Scan for the cell matching the given text and deliver its (x, y) coordinate at center. 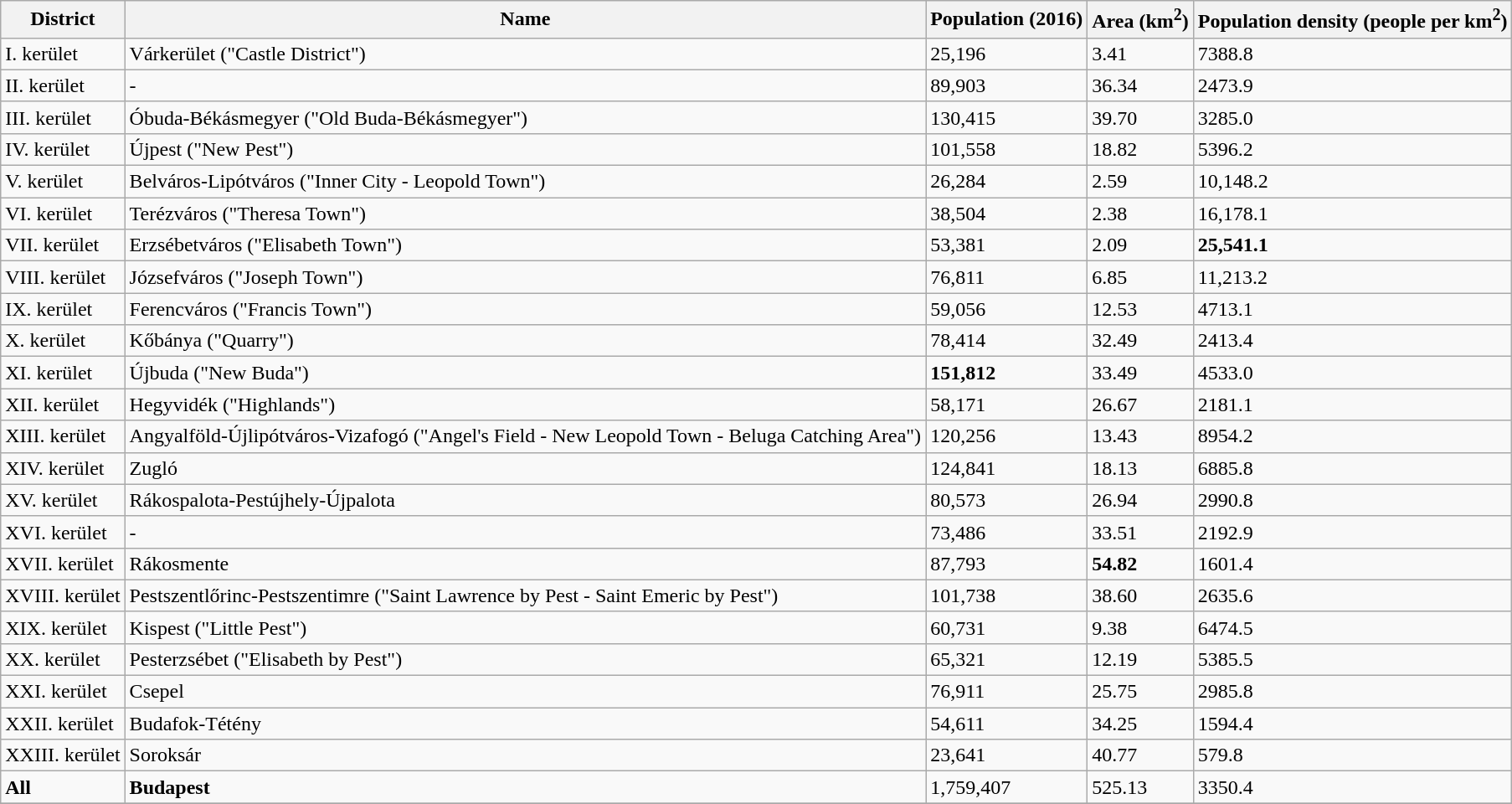
XXIII. kerület (63, 755)
Population density (people per km2) (1353, 20)
38.60 (1140, 595)
101,558 (1006, 149)
8954.2 (1353, 436)
78,414 (1006, 341)
6474.5 (1353, 627)
XI. kerület (63, 373)
Area (km2) (1140, 20)
IX. kerület (63, 309)
Erzsébetváros ("Elisabeth Town") (526, 245)
10,148.2 (1353, 182)
120,256 (1006, 436)
54.82 (1140, 564)
525.13 (1140, 787)
25.75 (1140, 692)
2.59 (1140, 182)
XVI. kerület (63, 532)
13.43 (1140, 436)
2.09 (1140, 245)
26.94 (1140, 500)
80,573 (1006, 500)
XX. kerület (63, 659)
4713.1 (1353, 309)
60,731 (1006, 627)
25,196 (1006, 54)
Hegyvidék ("Highlands") (526, 405)
39.70 (1140, 117)
101,738 (1006, 595)
III. kerület (63, 117)
26,284 (1006, 182)
Józsefváros ("Joseph Town") (526, 277)
33.51 (1140, 532)
23,641 (1006, 755)
I. kerület (63, 54)
Óbuda-Békásmegyer ("Old Buda-Békásmegyer") (526, 117)
Ferencváros ("Francis Town") (526, 309)
18.13 (1140, 468)
76,911 (1006, 692)
5385.5 (1353, 659)
89,903 (1006, 85)
65,321 (1006, 659)
Budapest (526, 787)
District (63, 20)
Belváros-Lipótváros ("Inner City - Leopold Town") (526, 182)
Rákospalota-Pestújhely-Újpalota (526, 500)
130,415 (1006, 117)
26.67 (1140, 405)
12.53 (1140, 309)
6885.8 (1353, 468)
2192.9 (1353, 532)
Angyalföld-Újlipótváros-Vizafogó ("Angel's Field - New Leopold Town - Beluga Catching Area") (526, 436)
2985.8 (1353, 692)
XVIII. kerület (63, 595)
3.41 (1140, 54)
2.38 (1140, 214)
Pestszentlőrinc-Pestszentimre ("Saint Lawrence by Pest - Saint Emeric by Pest") (526, 595)
XVII. kerület (63, 564)
All (63, 787)
Kispest ("Little Pest") (526, 627)
Population (2016) (1006, 20)
XIII. kerület (63, 436)
IV. kerület (63, 149)
VIII. kerület (63, 277)
Terézváros ("Theresa Town") (526, 214)
Zugló (526, 468)
Csepel (526, 692)
5396.2 (1353, 149)
II. kerület (63, 85)
87,793 (1006, 564)
33.49 (1140, 373)
Budafok-Tétény (526, 724)
V. kerület (63, 182)
Rákosmente (526, 564)
VI. kerület (63, 214)
VII. kerület (63, 245)
40.77 (1140, 755)
XXII. kerület (63, 724)
11,213.2 (1353, 277)
76,811 (1006, 277)
53,381 (1006, 245)
7388.8 (1353, 54)
32.49 (1140, 341)
Pesterzsébet ("Elisabeth by Pest") (526, 659)
59,056 (1006, 309)
XXI. kerület (63, 692)
151,812 (1006, 373)
XV. kerület (63, 500)
Várkerület ("Castle District") (526, 54)
18.82 (1140, 149)
2635.6 (1353, 595)
73,486 (1006, 532)
38,504 (1006, 214)
34.25 (1140, 724)
12.19 (1140, 659)
36.34 (1140, 85)
3285.0 (1353, 117)
58,171 (1006, 405)
2473.9 (1353, 85)
Újpest ("New Pest") (526, 149)
XIX. kerület (63, 627)
Kőbánya ("Quarry") (526, 341)
XIV. kerület (63, 468)
1594.4 (1353, 724)
6.85 (1140, 277)
54,611 (1006, 724)
1601.4 (1353, 564)
Name (526, 20)
2990.8 (1353, 500)
Soroksár (526, 755)
25,541.1 (1353, 245)
579.8 (1353, 755)
2413.4 (1353, 341)
16,178.1 (1353, 214)
3350.4 (1353, 787)
4533.0 (1353, 373)
2181.1 (1353, 405)
XII. kerület (63, 405)
Újbuda ("New Buda") (526, 373)
X. kerület (63, 341)
124,841 (1006, 468)
9.38 (1140, 627)
1,759,407 (1006, 787)
